Output the [x, y] coordinate of the center of the cell containing the given text.  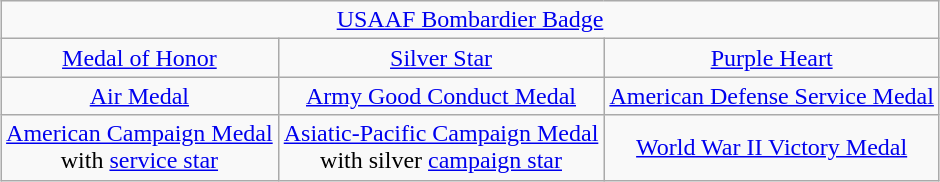
American Campaign Medalwith service star [140, 148]
Silver Star [441, 58]
World War II Victory Medal [772, 148]
Air Medal [140, 96]
Purple Heart [772, 58]
Asiatic-Pacific Campaign Medalwith silver campaign star [441, 148]
Army Good Conduct Medal [441, 96]
USAAF Bombardier Badge [470, 20]
Medal of Honor [140, 58]
American Defense Service Medal [772, 96]
